For the text-containing cell, return its midpoint in (X, Y) coordinate format. 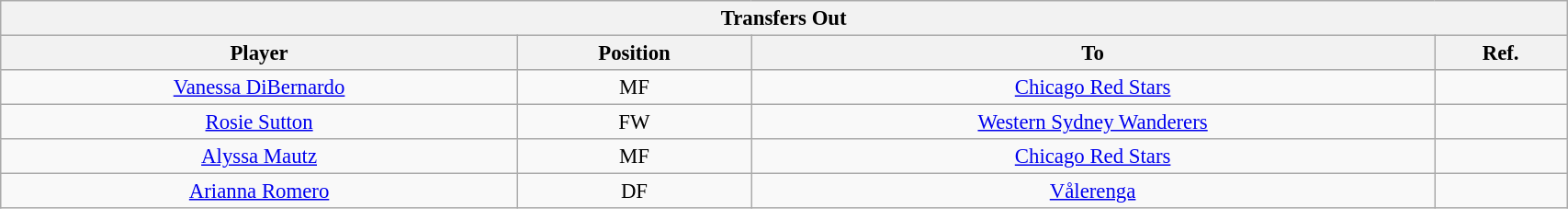
Player (259, 53)
Vanessa DiBernardo (259, 87)
Transfers Out (784, 18)
Ref. (1501, 53)
DF (634, 192)
FW (634, 122)
Western Sydney Wanderers (1093, 122)
Position (634, 53)
Rosie Sutton (259, 122)
Vålerenga (1093, 192)
Alyssa Mautz (259, 157)
To (1093, 53)
Arianna Romero (259, 192)
